Return [X, Y] of the center of cell containing provided text 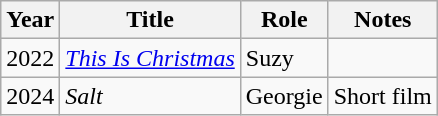
Short film [382, 96]
This Is Christmas [150, 58]
2022 [30, 58]
Notes [382, 20]
Year [30, 20]
Title [150, 20]
Georgie [284, 96]
Suzy [284, 58]
Salt [150, 96]
Role [284, 20]
2024 [30, 96]
